Search for the cell housing the specified text and yield its [X, Y] center coordinate. 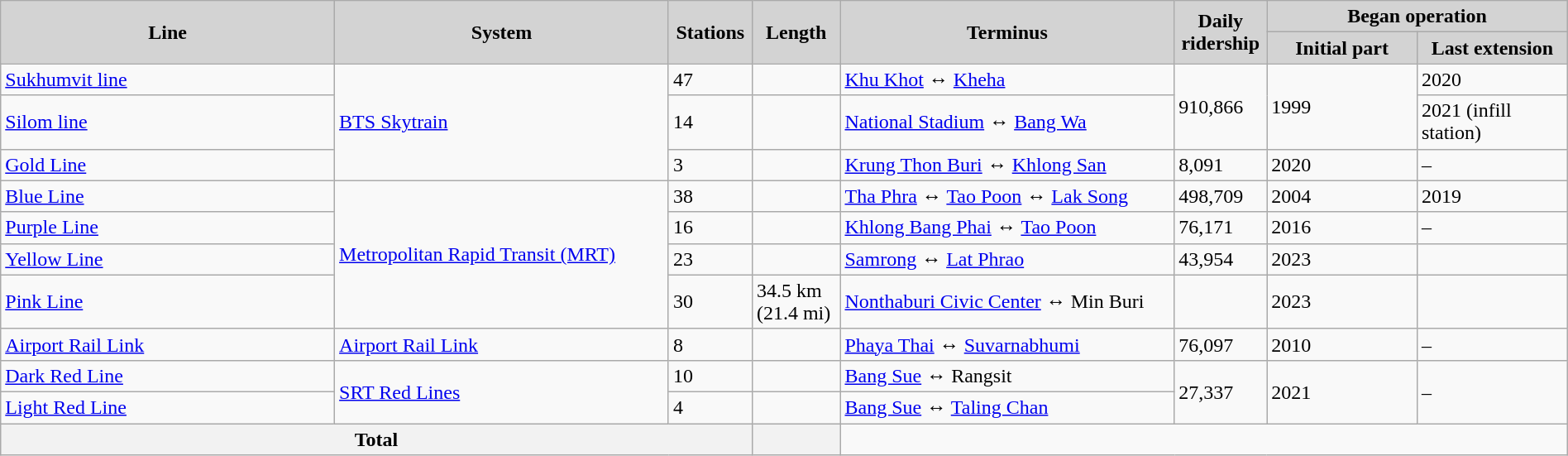
Yellow Line [168, 259]
2019 [1492, 196]
Length [796, 32]
BTS Skytrain [502, 122]
2004 [1342, 196]
Sukhumvit line [168, 79]
System [502, 32]
2021 [1342, 391]
Khu Khot ↔ Kheha [1007, 79]
Began operation [1417, 17]
38 [710, 196]
2016 [1342, 228]
Bang Sue ↔ Taling Chan [1007, 407]
Terminus [1007, 32]
498,709 [1221, 196]
16 [710, 228]
Samrong ↔ Lat Phrao [1007, 259]
47 [710, 79]
8 [710, 344]
76,097 [1221, 344]
Last extension [1492, 48]
910,866 [1221, 106]
Daily ridership [1221, 32]
Light Red Line [168, 407]
Line [168, 32]
34.5 km (21.4 mi) [796, 301]
8,091 [1221, 165]
Dark Red Line [168, 376]
Nonthaburi Civic Center ↔ Min Buri [1007, 301]
43,954 [1221, 259]
Metropolitan Rapid Transit (MRT) [502, 255]
76,171 [1221, 228]
23 [710, 259]
Stations [710, 32]
Initial part [1342, 48]
3 [710, 165]
Bang Sue ↔ Rangsit [1007, 376]
2010 [1342, 344]
Total [377, 439]
27,337 [1221, 391]
SRT Red Lines [502, 391]
1999 [1342, 106]
4 [710, 407]
30 [710, 301]
14 [710, 122]
Blue Line [168, 196]
Gold Line [168, 165]
National Stadium ↔ Bang Wa [1007, 122]
Krung Thon Buri ↔ Khlong San [1007, 165]
Silom line [168, 122]
10 [710, 376]
Pink Line [168, 301]
Phaya Thai ↔ Suvarnabhumi [1007, 344]
Tha Phra ↔ Tao Poon ↔ Lak Song [1007, 196]
Khlong Bang Phai ↔ Tao Poon [1007, 228]
Purple Line [168, 228]
2021 (infill station) [1492, 122]
